Scan for the cell matching the given text and deliver its (x, y) coordinate at center. 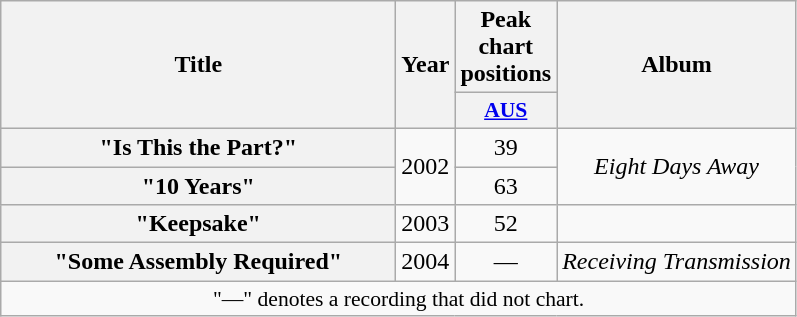
"Some Assembly Required" (198, 262)
"Is This the Part?" (198, 147)
— (506, 262)
39 (506, 147)
2003 (426, 224)
AUS (506, 111)
2002 (426, 166)
"—" denotes a recording that did not chart. (399, 299)
Receiving Transmission (677, 262)
Year (426, 65)
Eight Days Away (677, 166)
2004 (426, 262)
Title (198, 65)
Peak chart positions (506, 47)
Album (677, 65)
52 (506, 224)
63 (506, 185)
"10 Years" (198, 185)
"Keepsake" (198, 224)
